Find where the given text appears and provide that cell's center as [X, Y] coordinate. 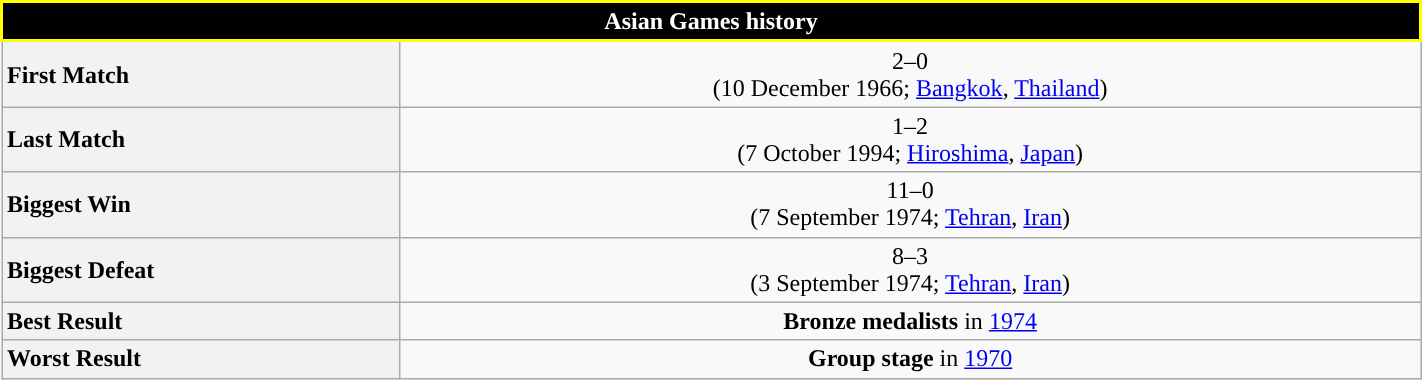
8–3 (3 September 1974; Tehran, Iran) [910, 270]
2–0 (10 December 1966; Bangkok, Thailand) [910, 74]
Biggest Win [201, 204]
First Match [201, 74]
Biggest Defeat [201, 270]
Asian Games history [712, 22]
11–0 (7 September 1974; Tehran, Iran) [910, 204]
Bronze medalists in 1974 [910, 321]
1–2 (7 October 1994; Hiroshima, Japan) [910, 140]
Best Result [201, 321]
Last Match [201, 140]
Group stage in 1970 [910, 359]
Worst Result [201, 359]
